Pinpoint the cell where the given text exists, returning its (x, y) midpoint coordinate. 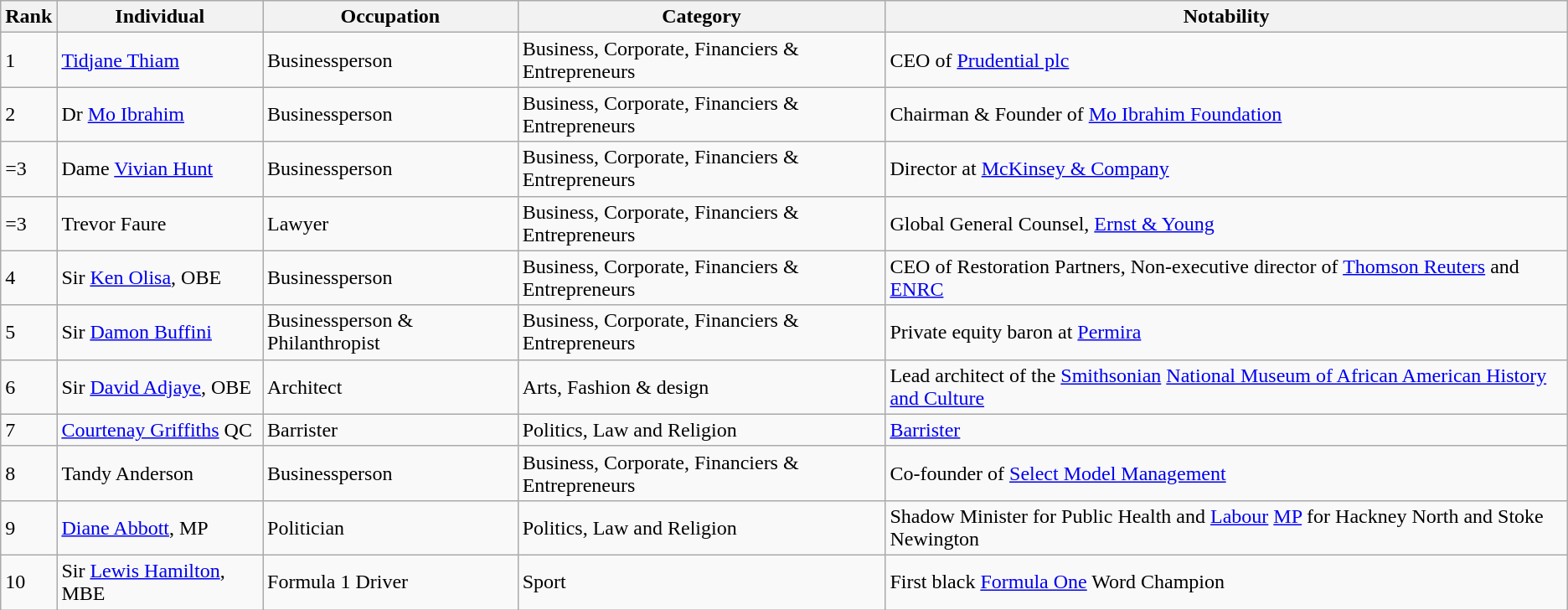
5 (28, 332)
Director at McKinsey & Company (1226, 169)
9 (28, 528)
Rank (28, 17)
Individual (160, 17)
Architect (390, 387)
Category (702, 17)
First black Formula One Word Champion (1226, 582)
CEO of Restoration Partners, Non-executive director of Thomson Reuters and ENRC (1226, 278)
Diane Abbott, MP (160, 528)
Shadow Minister for Public Health and Labour MP for Hackney North and Stoke Newington (1226, 528)
Dr Mo Ibrahim (160, 114)
1 (28, 60)
Formula 1 Driver (390, 582)
Private equity baron at Permira (1226, 332)
Arts, Fashion & design (702, 387)
Sir Ken Olisa, OBE (160, 278)
Sir David Adjaye, OBE (160, 387)
6 (28, 387)
Lead architect of the Smithsonian National Museum of African American History and Culture (1226, 387)
Courtenay Griffiths QC (160, 430)
Lawyer (390, 223)
7 (28, 430)
Trevor Faure (160, 223)
Sir Damon Buffini (160, 332)
CEO of Prudential plc (1226, 60)
Notability (1226, 17)
Chairman & Founder of Mo Ibrahim Foundation (1226, 114)
Global General Counsel, Ernst & Young (1226, 223)
Tandy Anderson (160, 473)
2 (28, 114)
8 (28, 473)
Co-founder of Select Model Management (1226, 473)
4 (28, 278)
10 (28, 582)
Tidjane Thiam (160, 60)
Sir Lewis Hamilton, MBE (160, 582)
Businessperson & Philanthropist (390, 332)
Dame Vivian Hunt (160, 169)
Politician (390, 528)
Occupation (390, 17)
Sport (702, 582)
